Return [X, Y] of the center of cell containing provided text 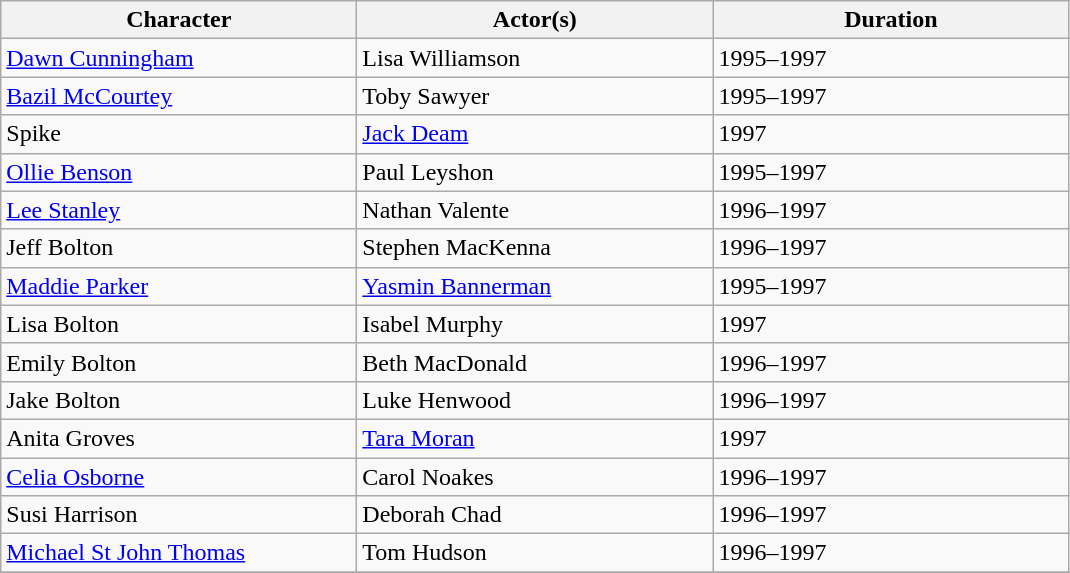
Bazil McCourtey [179, 96]
Luke Henwood [535, 400]
Carol Noakes [535, 477]
Susi Harrison [179, 515]
Maddie Parker [179, 286]
Duration [891, 20]
Jake Bolton [179, 400]
Michael St John Thomas [179, 553]
Isabel Murphy [535, 324]
Spike [179, 134]
Anita Groves [179, 438]
Lisa Williamson [535, 58]
Lisa Bolton [179, 324]
Jeff Bolton [179, 248]
Character [179, 20]
Beth MacDonald [535, 362]
Actor(s) [535, 20]
Dawn Cunningham [179, 58]
Nathan Valente [535, 210]
Tom Hudson [535, 553]
Tara Moran [535, 438]
Emily Bolton [179, 362]
Celia Osborne [179, 477]
Toby Sawyer [535, 96]
Yasmin Bannerman [535, 286]
Lee Stanley [179, 210]
Paul Leyshon [535, 172]
Ollie Benson [179, 172]
Stephen MacKenna [535, 248]
Jack Deam [535, 134]
Deborah Chad [535, 515]
